Determine the [x, y] coordinate at the center of the cell enclosing the given text.  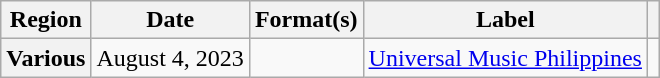
Label [505, 20]
Region [46, 20]
Date [170, 20]
Various [46, 58]
Universal Music Philippines [505, 58]
August 4, 2023 [170, 58]
Format(s) [306, 20]
